Provide the [x, y] coordinate of the cell's center where the given text is located.  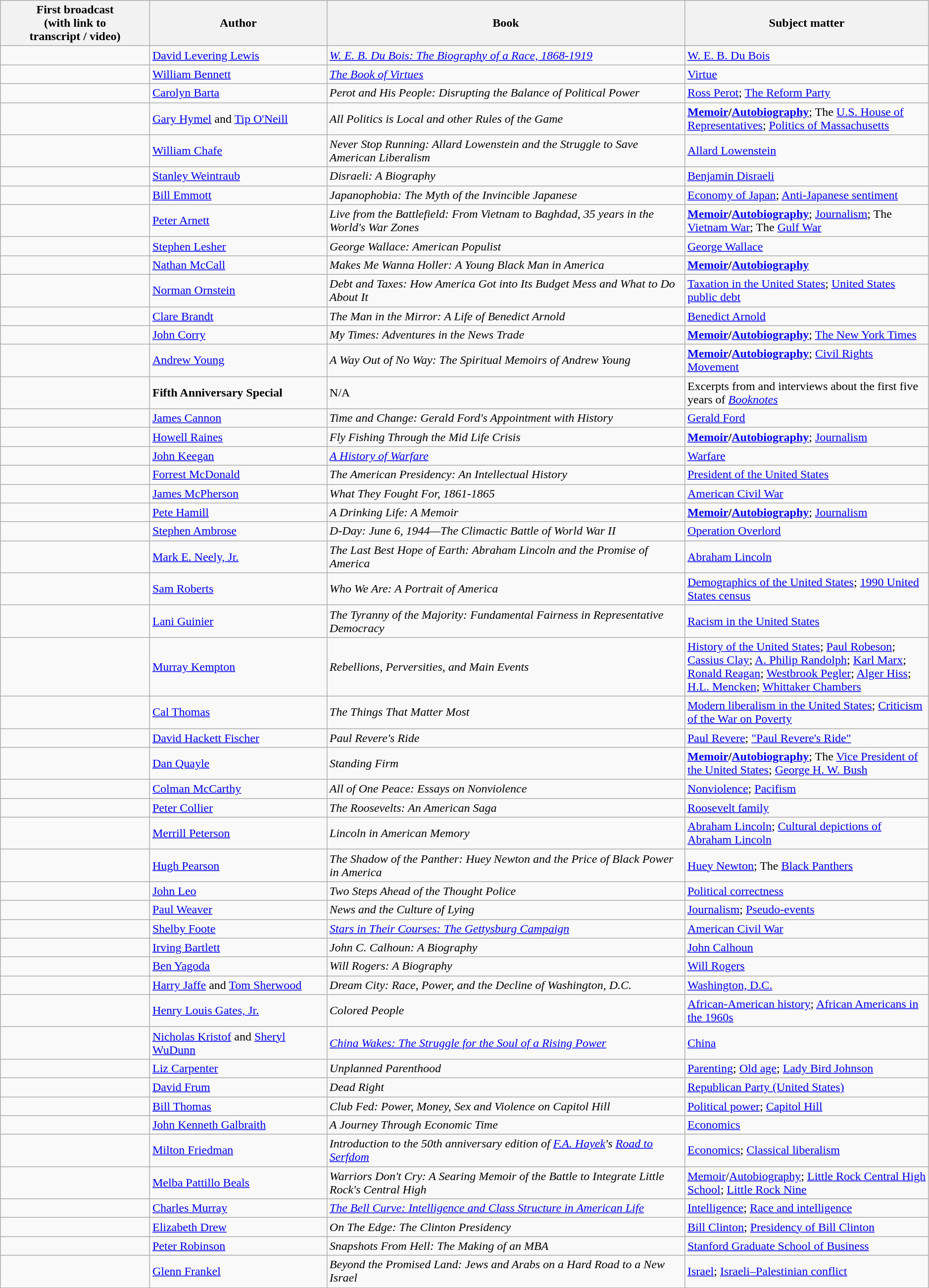
Lincoln in American Memory [506, 834]
Roosevelt family [807, 808]
Disraeli: A Biography [506, 176]
Charles Murray [238, 1208]
Paul Weaver [238, 910]
Gary Hymel and Tip O'Neill [238, 119]
Carolyn Barta [238, 93]
Snapshots From Hell: The Making of an MBA [506, 1246]
Virtue [807, 74]
Will Rogers [807, 966]
Fifth Anniversary Special [238, 393]
Makes Me Wanna Holler: A Young Black Man in America [506, 265]
Memoir/Autobiography; The New York Times [807, 335]
Abraham Lincoln [807, 556]
Economics [807, 1125]
Glenn Frankel [238, 1271]
Ben Yagoda [238, 966]
A History of Warfare [506, 456]
Club Fed: Power, Money, Sex and Violence on Capitol Hill [506, 1106]
James McPherson [238, 494]
Allard Lowenstein [807, 150]
Economy of Japan; Anti-Japanese sentiment [807, 195]
Stephen Lesher [238, 246]
On The Edge: The Clinton Presidency [506, 1227]
Nonviolence; Pacifism [807, 789]
Political correctness [807, 891]
Stephen Ambrose [238, 531]
Stanford Graduate School of Business [807, 1246]
Will Rogers: A Biography [506, 966]
The Shadow of the Panther: Huey Newton and the Price of Black Power in America [506, 865]
Beyond the Promised Land: Jews and Arabs on a Hard Road to a New Israel [506, 1271]
Andrew Young [238, 360]
Nicholas Kristof and Sheryl WuDunn [238, 1042]
Colman McCarthy [238, 789]
Excerpts from and interviews about the first five years of Booknotes [807, 393]
Shelby Foote [238, 929]
Melba Pattillo Beals [238, 1183]
Parenting; Old age; Lady Bird Johnson [807, 1068]
Milton Friedman [238, 1150]
Memoir/Autobiography; The Vice President of the United States; George H. W. Bush [807, 763]
Time and Change: Gerald Ford's Appointment with History [506, 418]
Book [506, 23]
Washington, D.C. [807, 985]
Two Steps Ahead of the Thought Police [506, 891]
Liz Carpenter [238, 1068]
China Wakes: The Struggle for the Soul of a Rising Power [506, 1042]
John Kenneth Galbraith [238, 1125]
Peter Arnett [238, 221]
Dan Quayle [238, 763]
John Keegan [238, 456]
D-Day: June 6, 1944—The Climactic Battle of World War II [506, 531]
Paul Revere; "Paul Revere's Ride" [807, 738]
Benedict Arnold [807, 316]
Sam Roberts [238, 589]
Clare Brandt [238, 316]
George Wallace [807, 246]
Memoir/Autobiography; The U.S. House of Representatives; Politics of Massachusetts [807, 119]
China [807, 1042]
Japanophobia: The Myth of the Invincible Japanese [506, 195]
The American Presidency: An Intellectual History [506, 475]
Elizabeth Drew [238, 1227]
Republican Party (United States) [807, 1087]
David Hackett Fischer [238, 738]
Live from the Battlefield: From Vietnam to Baghdad, 35 years in the World's War Zones [506, 221]
Political power; Capitol Hill [807, 1106]
Debt and Taxes: How America Got into Its Budget Mess and What to Do About It [506, 290]
David Levering Lewis [238, 55]
Hugh Pearson [238, 865]
Stars in Their Courses: The Gettysburg Campaign [506, 929]
A Journey Through Economic Time [506, 1125]
Peter Robinson [238, 1246]
Nathan McCall [238, 265]
A Drinking Life: A Memoir [506, 512]
John Leo [238, 891]
Ross Perot; The Reform Party [807, 93]
Author [238, 23]
First broadcast(with link totranscript / video) [75, 23]
Dead Right [506, 1087]
All of One Peace: Essays on Nonviolence [506, 789]
Fly Fishing Through the Mid Life Crisis [506, 437]
Memoir/Autobiography; Little Rock Central High School; Little Rock Nine [807, 1183]
The Roosevelts: An American Saga [506, 808]
W. E. B. Du Bois: The Biography of a Race, 1868-1919 [506, 55]
President of the United States [807, 475]
John Calhoun [807, 947]
Perot and His People: Disrupting the Balance of Political Power [506, 93]
Irving Bartlett [238, 947]
Economics; Classical liberalism [807, 1150]
Warriors Don't Cry: A Searing Memoir of the Battle to Integrate Little Rock's Central High [506, 1183]
Mark E. Neely, Jr. [238, 556]
Bill Clinton; Presidency of Bill Clinton [807, 1227]
Gerald Ford [807, 418]
Standing Firm [506, 763]
Pete Hamill [238, 512]
Modern liberalism in the United States; Criticism of the War on Poverty [807, 712]
Colored People [506, 1011]
Israel; Israeli–Palestinian conflict [807, 1271]
News and the Culture of Lying [506, 910]
A Way Out of No Way: The Spiritual Memoirs of Andrew Young [506, 360]
The Man in the Mirror: A Life of Benedict Arnold [506, 316]
Murray Kempton [238, 666]
My Times: Adventures in the News Trade [506, 335]
Never Stop Running: Allard Lowenstein and the Struggle to Save American Liberalism [506, 150]
The Bell Curve: Intelligence and Class Structure in American Life [506, 1208]
The Last Best Hope of Earth: Abraham Lincoln and the Promise of America [506, 556]
Memoir/Autobiography; Journalism; The Vietnam War; The Gulf War [807, 221]
N/A [506, 393]
William Chafe [238, 150]
African-American history; African Americans in the 1960s [807, 1011]
David Frum [238, 1087]
Howell Raines [238, 437]
What They Fought For, 1861-1865 [506, 494]
Stanley Weintraub [238, 176]
All Politics is Local and other Rules of the Game [506, 119]
The Tyranny of the Majority: Fundamental Fairness in Representative Democracy [506, 621]
Taxation in the United States; United States public debt [807, 290]
Peter Collier [238, 808]
Huey Newton; The Black Panthers [807, 865]
John Corry [238, 335]
Intelligence; Race and intelligence [807, 1208]
John C. Calhoun: A Biography [506, 947]
Forrest McDonald [238, 475]
Abraham Lincoln; Cultural depictions of Abraham Lincoln [807, 834]
Journalism; Pseudo-events [807, 910]
Harry Jaffe and Tom Sherwood [238, 985]
Bill Thomas [238, 1106]
Dream City: Race, Power, and the Decline of Washington, D.C. [506, 985]
George Wallace: American Populist [506, 246]
Norman Ornstein [238, 290]
Unplanned Parenthood [506, 1068]
Memoir/Autobiography [807, 265]
Bill Emmott [238, 195]
Racism in the United States [807, 621]
Benjamin Disraeli [807, 176]
Merrill Peterson [238, 834]
Warfare [807, 456]
Operation Overlord [807, 531]
Lani Guinier [238, 621]
W. E. B. Du Bois [807, 55]
The Things That Matter Most [506, 712]
Subject matter [807, 23]
James Cannon [238, 418]
Who We Are: A Portrait of America [506, 589]
The Book of Virtues [506, 74]
Henry Louis Gates, Jr. [238, 1011]
Cal Thomas [238, 712]
Memoir/Autobiography; Civil Rights Movement [807, 360]
Rebellions, Perversities, and Main Events [506, 666]
Demographics of the United States; 1990 United States census [807, 589]
Introduction to the 50th anniversary edition of F.A. Hayek's Road to Serfdom [506, 1150]
William Bennett [238, 74]
Paul Revere's Ride [506, 738]
